Capture the cell that displays the provided text and extract its (X, Y) central coordinate. 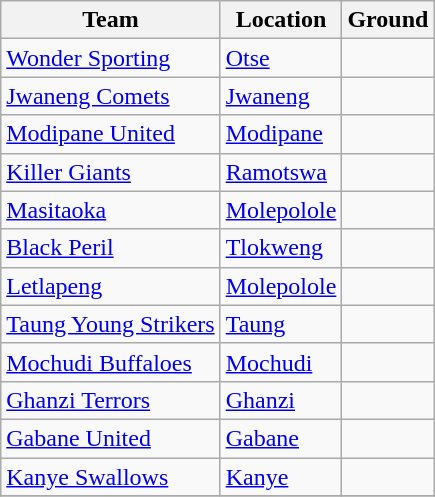
Otse (281, 58)
Jwaneng Comets (110, 96)
Gabane (281, 438)
Black Peril (110, 248)
Jwaneng (281, 96)
Mochudi Buffaloes (110, 362)
Masitaoka (110, 210)
Team (110, 20)
Kanye Swallows (110, 477)
Ghanzi (281, 400)
Tlokweng (281, 248)
Modipane United (110, 134)
Wonder Sporting (110, 58)
Letlapeng (110, 286)
Ground (388, 20)
Killer Giants (110, 172)
Taung (281, 324)
Kanye (281, 477)
Ghanzi Terrors (110, 400)
Mochudi (281, 362)
Location (281, 20)
Taung Young Strikers (110, 324)
Ramotswa (281, 172)
Modipane (281, 134)
Gabane United (110, 438)
